Output the (x, y) coordinate of the center of the cell containing the given text.  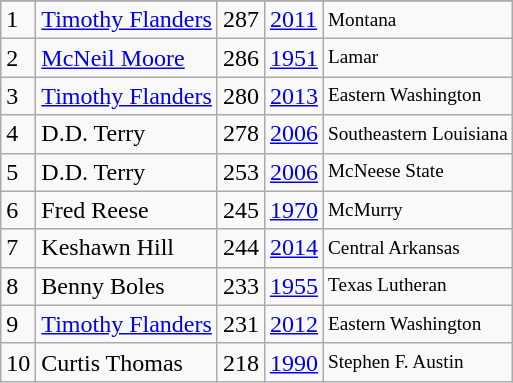
Benny Boles (127, 286)
Keshawn Hill (127, 248)
253 (240, 172)
Montana (418, 20)
4 (18, 134)
McNeese State (418, 172)
2011 (294, 20)
1970 (294, 210)
1990 (294, 362)
Central Arkansas (418, 248)
Lamar (418, 58)
6 (18, 210)
5 (18, 172)
280 (240, 96)
2 (18, 58)
9 (18, 324)
1 (18, 20)
231 (240, 324)
244 (240, 248)
3 (18, 96)
Fred Reese (127, 210)
McMurry (418, 210)
8 (18, 286)
2012 (294, 324)
7 (18, 248)
McNeil Moore (127, 58)
1955 (294, 286)
Texas Lutheran (418, 286)
Southeastern Louisiana (418, 134)
1951 (294, 58)
10 (18, 362)
218 (240, 362)
2014 (294, 248)
278 (240, 134)
287 (240, 20)
233 (240, 286)
2013 (294, 96)
Stephen F. Austin (418, 362)
245 (240, 210)
Curtis Thomas (127, 362)
286 (240, 58)
